Provide the (x, y) coordinate of the cell's center where the given text is located.  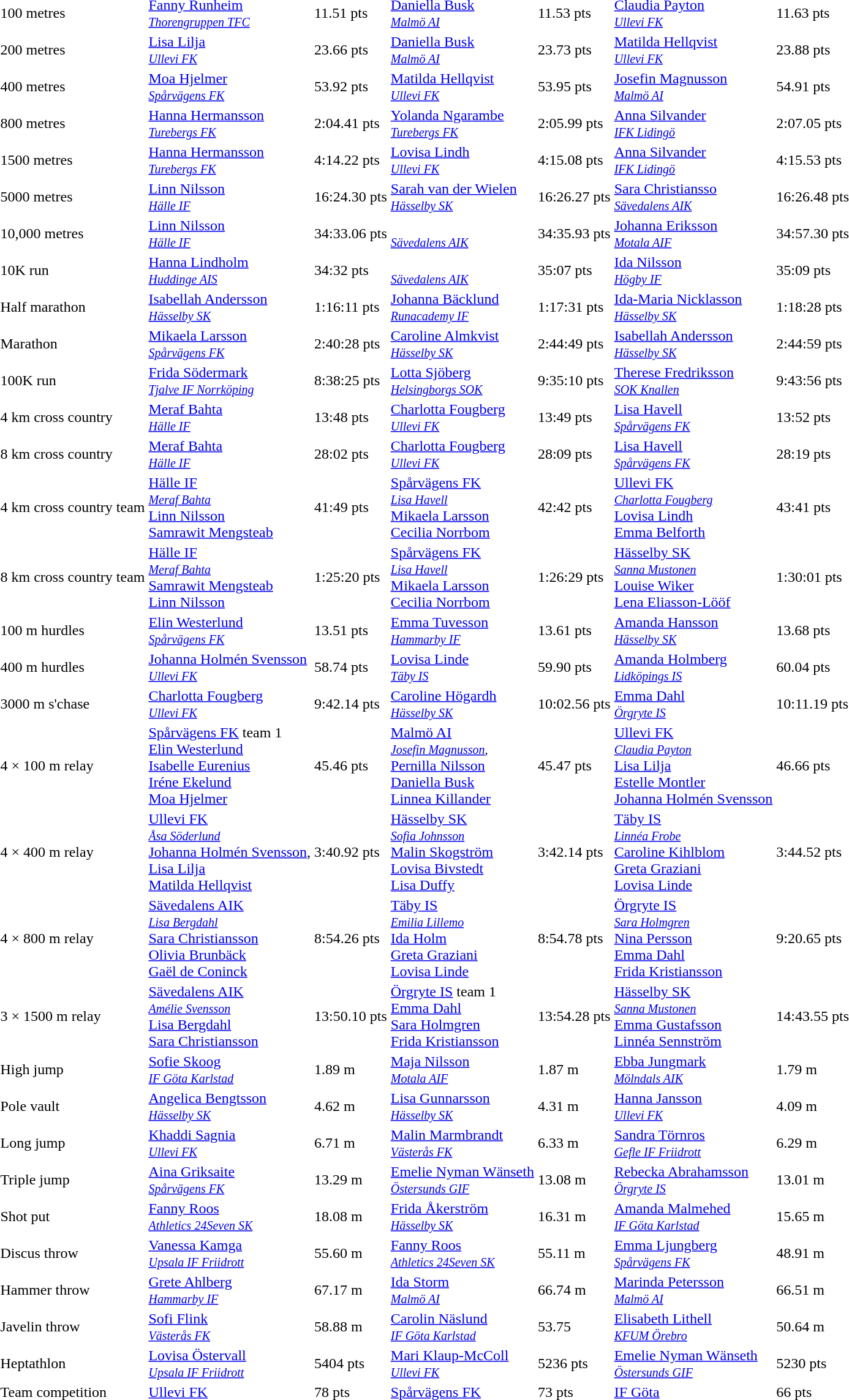
Caroline AlmkvistHässelby SK (462, 344)
Hässelby SKSofia JohnssonMalin SkogströmLovisa BivstedtLisa Duffy (462, 852)
Amanda MalmehedIF Göta Karlstad (693, 1216)
Johanna BäcklundRunacademy IF (462, 307)
16.31 m (574, 1216)
28:09 pts (574, 454)
16:24.30 pts (351, 197)
13.08 m (574, 1180)
53.95 pts (574, 87)
Emma DahlÖrgryte IS (693, 704)
Lovisa ÖstervallUpsala IF Friidrott (230, 1363)
Johanna ErikssonMotala AIF (693, 234)
1.89 m (351, 1069)
28:02 pts (351, 454)
Hanna LindholmHuddinge AIS (230, 271)
Frida ÅkerströmHässelby SK (462, 1216)
5404 pts (351, 1363)
Hanna JanssonUllevi FK (693, 1106)
2:44:49 pts (574, 344)
5236 pts (574, 1363)
34:33.06 pts (351, 234)
Hässelby SKSanna MustonenEmma GustafssonLinnéa Sennström (693, 1017)
66.74 m (574, 1290)
1:26:29 pts (574, 577)
42:42 pts (574, 507)
3:40.92 pts (351, 852)
Malin MarmbrandtVästerås FK (462, 1143)
Ullevi FKCharlotta FougbergLovisa LindhEmma Belforth (693, 507)
Sara ChristianssoSävedalens AIK (693, 197)
Vanessa KamgaUpsala IF Friidrott (230, 1253)
1:16:11 pts (351, 307)
4.62 m (351, 1106)
55.11 m (574, 1253)
2:40:28 pts (351, 344)
13:48 pts (351, 418)
53.75 (574, 1327)
Angelica BengtssonHässelby SK (230, 1106)
Sarah van der WielenHässelby SK (462, 197)
6.71 m (351, 1143)
1.87 m (574, 1069)
Ullevi FKClaudia PaytonLisa LiljaEstelle MontlerJohanna Holmén Svensson (693, 766)
Maja NilssonMotala AIF (462, 1069)
Yolanda NgarambeTurebergs FK (462, 124)
Täby ISEmilia LillemoIda HolmGreta GrazianiLovisa Linde (462, 938)
67.17 m (351, 1290)
58.88 m (351, 1327)
Mari Klaup-McCollUllevi FK (462, 1363)
Hässelby SKSanna MustonenLouise WikerLena Eliasson-Lööf (693, 577)
16:26.27 pts (574, 197)
45.46 pts (351, 766)
18.08 m (351, 1216)
Elisabeth LithellKFUM Örebro (693, 1327)
Carolin NäslundIF Göta Karlstad (462, 1327)
Caroline HögardhHässelby SK (462, 704)
Sofie SkoogIF Göta Karlstad (230, 1069)
4:14.22 pts (351, 160)
Örgryte ISSara HolmgrenNina PerssonEmma DahlFrida Kristiansson (693, 938)
Mikaela LarssonSpårvägens FK (230, 344)
Ullevi FKÅsa SöderlundJohanna Holmén Svensson,Lisa LiljaMatilda Hellqvist (230, 852)
Marinda PeterssonMalmö AI (693, 1290)
13:54.28 pts (574, 1017)
13:50.10 pts (351, 1017)
6.33 m (574, 1143)
35:07 pts (574, 271)
4:15.08 pts (574, 160)
8:38:25 pts (351, 381)
13.29 m (351, 1180)
4.31 m (574, 1106)
Josefin MagnussonMalmö AI (693, 87)
Khaddi SagniaUllevi FK (230, 1143)
Ebba JungmarkMölndals AIK (693, 1069)
Elin WesterlundSpårvägens FK (230, 631)
34:32 pts (351, 271)
Örgryte IS team 1Emma DahlSara HolmgrenFrida Kristiansson (462, 1017)
Lovisa LindeTäby IS (462, 668)
34:35.93 pts (574, 234)
Therese FredrikssonSOK Knallen (693, 381)
Ida NilssonHögby IF (693, 271)
45.47 pts (574, 766)
23.73 pts (574, 50)
1:17:31 pts (574, 307)
Johanna Holmén SvenssonUllevi FK (230, 668)
Grete AhlbergHammarby IF (230, 1290)
Aina GriksaiteSpårvägens FK (230, 1180)
59.90 pts (574, 668)
Amanda HanssonHässelby SK (693, 631)
Rebecka AbrahamssonÖrgryte IS (693, 1180)
Spårvägens FK team 1Elin WesterlundIsabelle EureniusIréne EkelundMoa Hjelmer (230, 766)
Hälle IFMeraf BahtaSamrawit MengsteabLinn Nilsson (230, 577)
2:04.41 pts (351, 124)
Lisa GunnarssonHässelby SK (462, 1106)
Sandra TörnrosGefle IF Friidrott (693, 1143)
13.51 pts (351, 631)
55.60 m (351, 1253)
Ida StormMalmö AI (462, 1290)
8:54.26 pts (351, 938)
Lotta SjöbergHelsingborgs SOK (462, 381)
Lisa LiljaUllevi FK (230, 50)
2:05.99 pts (574, 124)
23.66 pts (351, 50)
8:54.78 pts (574, 938)
3:42.14 pts (574, 852)
Hälle IFMeraf BahtaLinn NilssonSamrawit Mengsteab (230, 507)
13.61 pts (574, 631)
9:35:10 pts (574, 381)
Malmö AIJosefin Magnusson,Pernilla NilssonDaniella BuskLinnea Killander (462, 766)
Emma TuvessonHammarby IF (462, 631)
Sävedalens AIKAmélie SvenssonLisa BergdahlSara Christiansson (230, 1017)
Lovisa LindhUllevi FK (462, 160)
Moa HjelmerSpårvägens FK (230, 87)
Sävedalens AIKLisa BergdahlSara ChristianssonOlivia BrunbäckGaël de Coninck (230, 938)
10:02.56 pts (574, 704)
Daniella BuskMalmö AI (462, 50)
Emma LjungbergSpårvägens FK (693, 1253)
Täby ISLinnéa FrobeCaroline KihlblomGreta GrazianiLovisa Linde (693, 852)
13:49 pts (574, 418)
Sofi FlinkVästerås FK (230, 1327)
58.74 pts (351, 668)
Amanda HolmbergLidköpings IS (693, 668)
53.92 pts (351, 87)
1:25:20 pts (351, 577)
9:42.14 pts (351, 704)
Ida-Maria NicklassonHässelby SK (693, 307)
Frida SödermarkTjalve IF Norrköping (230, 381)
41:49 pts (351, 507)
